For the text-containing cell, return its midpoint in (x, y) coordinate format. 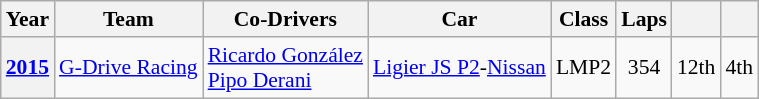
G-Drive Racing (128, 68)
Ligier JS P2-Nissan (460, 68)
12th (696, 68)
2015 (28, 68)
Class (584, 19)
Year (28, 19)
Co-Drivers (286, 19)
Car (460, 19)
Team (128, 19)
4th (739, 68)
LMP2 (584, 68)
Ricardo González Pipo Derani (286, 68)
Laps (644, 19)
354 (644, 68)
